Return [X, Y] of the center of cell containing provided text 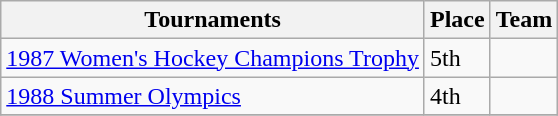
1987 Women's Hockey Champions Trophy [213, 58]
Tournaments [213, 20]
5th [457, 58]
Team [524, 20]
4th [457, 96]
Place [457, 20]
1988 Summer Olympics [213, 96]
